Provide the (x, y) coordinate of the cell's center where the given text is located.  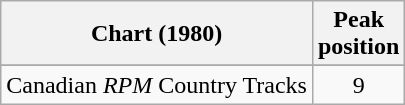
Canadian RPM Country Tracks (157, 85)
Chart (1980) (157, 34)
9 (358, 85)
Peakposition (358, 34)
